From the cell containing the given text, extract its center point as [x, y] coordinate. 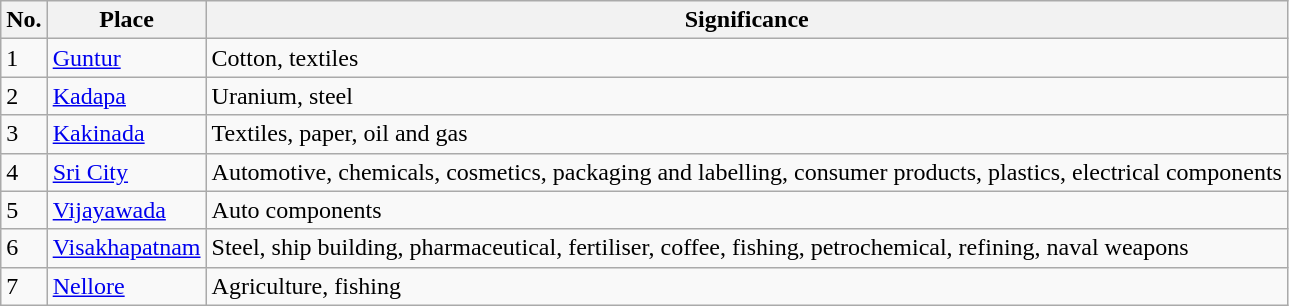
1 [24, 58]
Vijayawada [126, 210]
7 [24, 286]
Uranium, steel [746, 96]
Auto components [746, 210]
Cotton, textiles [746, 58]
Visakhapatnam [126, 248]
Automotive, chemicals, cosmetics, packaging and labelling, consumer products, plastics, electrical components [746, 172]
No. [24, 20]
4 [24, 172]
Place [126, 20]
5 [24, 210]
Steel, ship building, pharmaceutical, fertiliser, coffee, fishing, petrochemical, refining, naval weapons [746, 248]
Kadapa [126, 96]
6 [24, 248]
3 [24, 134]
Agriculture, fishing [746, 286]
2 [24, 96]
Nellore [126, 286]
Guntur [126, 58]
Sri City [126, 172]
Kakinada [126, 134]
Significance [746, 20]
Textiles, paper, oil and gas [746, 134]
